Search for the cell housing the specified text and yield its (X, Y) center coordinate. 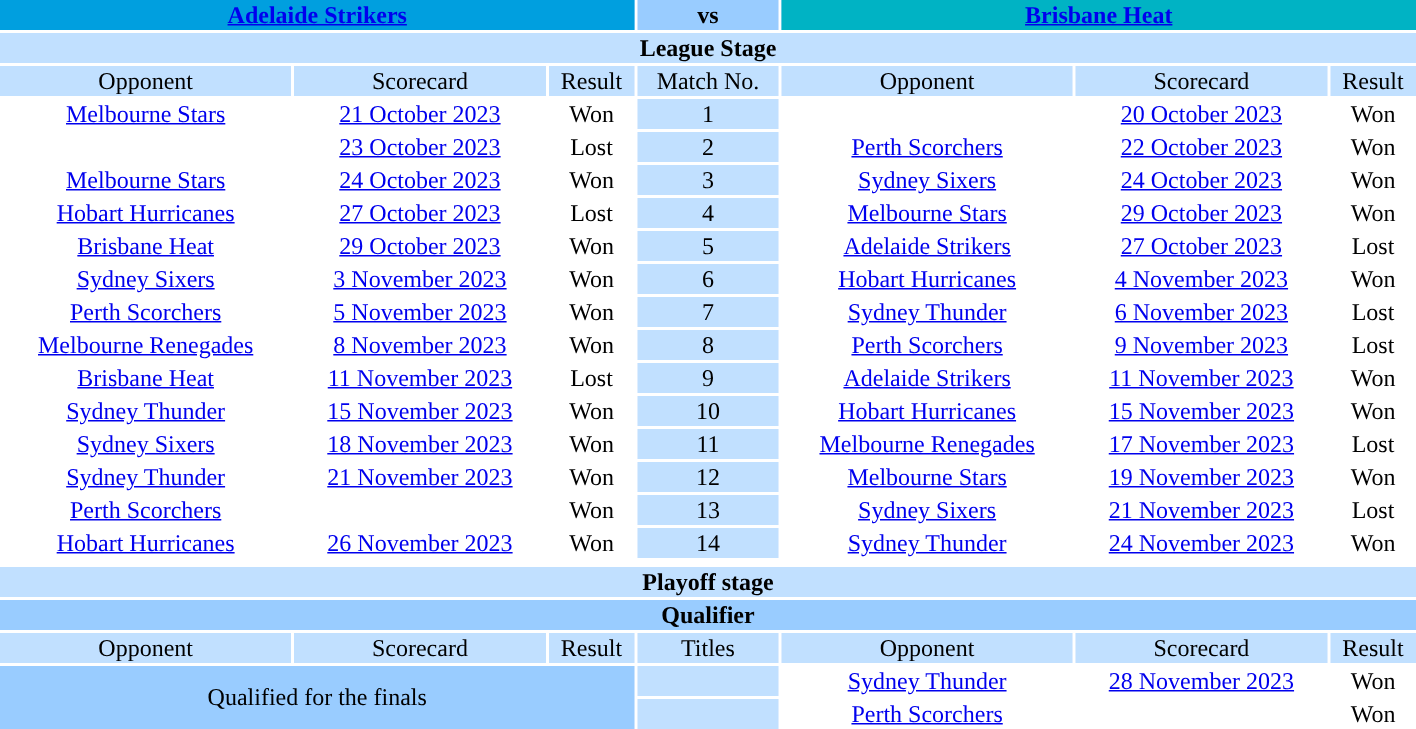
24 November 2023 (1202, 543)
4 November 2023 (1202, 279)
5 (708, 246)
vs (708, 15)
14 (708, 543)
League Stage (708, 48)
20 October 2023 (1202, 114)
Match No. (708, 81)
22 October 2023 (1202, 147)
21 October 2023 (420, 114)
8 November 2023 (420, 345)
Qualified for the finals (317, 698)
19 November 2023 (1202, 477)
3 (708, 180)
18 November 2023 (420, 444)
23 October 2023 (420, 147)
26 November 2023 (420, 543)
4 (708, 213)
Qualifier (708, 615)
11 (708, 444)
6 (708, 279)
5 November 2023 (420, 312)
1 (708, 114)
2 (708, 147)
10 (708, 411)
9 (708, 378)
13 (708, 510)
17 November 2023 (1202, 444)
28 November 2023 (1202, 681)
9 November 2023 (1202, 345)
Playoff stage (708, 582)
6 November 2023 (1202, 312)
Titles (708, 648)
7 (708, 312)
8 (708, 345)
3 November 2023 (420, 279)
12 (708, 477)
